Provide the (x, y) coordinate of the cell's center where the given text is located.  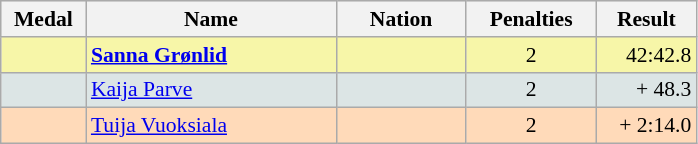
42:42.8 (646, 55)
Nation (401, 19)
+ 48.3 (646, 90)
Result (646, 19)
+ 2:14.0 (646, 126)
Medal (44, 19)
Name (211, 19)
Tuija Vuoksiala (211, 126)
Penalties (531, 19)
Kaija Parve (211, 90)
Sanna Grønlid (211, 55)
